Find where the given text appears and provide that cell's center as [x, y] coordinate. 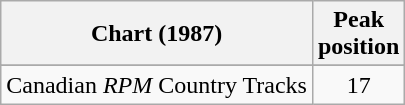
Canadian RPM Country Tracks [157, 85]
Chart (1987) [157, 34]
Peakposition [358, 34]
17 [358, 85]
